Determine the (X, Y) coordinate at the center of the cell enclosing the given text.  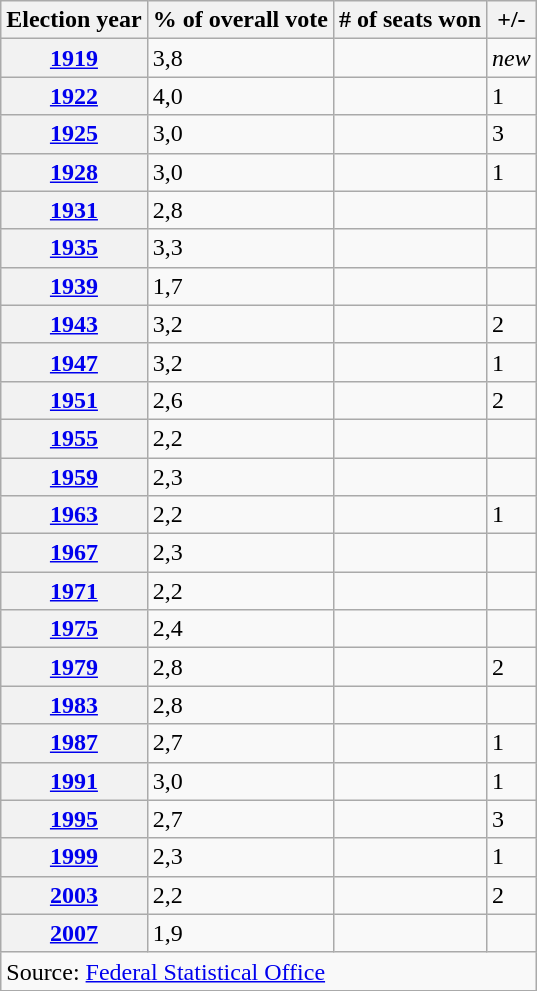
1963 (74, 515)
3,8 (240, 58)
Source: Federal Statistical Office (269, 971)
1925 (74, 134)
1922 (74, 96)
1979 (74, 667)
1939 (74, 286)
3,3 (240, 248)
1931 (74, 210)
new (512, 58)
1975 (74, 629)
1935 (74, 248)
1959 (74, 477)
+/- (512, 20)
1967 (74, 553)
% of overall vote (240, 20)
1987 (74, 743)
Election year (74, 20)
1943 (74, 324)
# of seats won (410, 20)
1999 (74, 857)
1983 (74, 705)
1919 (74, 58)
1928 (74, 172)
1,7 (240, 286)
1,9 (240, 933)
2,4 (240, 629)
1951 (74, 400)
1971 (74, 591)
1947 (74, 362)
1995 (74, 819)
2,6 (240, 400)
1955 (74, 438)
1991 (74, 781)
4,0 (240, 96)
2003 (74, 895)
2007 (74, 933)
